Extract the (X, Y) coordinate from the center of the cell holding the provided text.  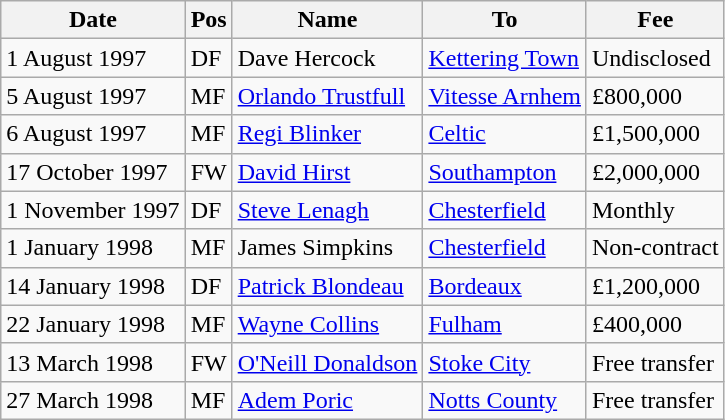
13 March 1998 (93, 362)
David Hirst (328, 172)
Bordeaux (505, 286)
Vitesse Arnhem (505, 96)
Date (93, 20)
Name (328, 20)
17 October 1997 (93, 172)
Orlando Trustfull (328, 96)
27 March 1998 (93, 400)
Celtic (505, 134)
£1,500,000 (655, 134)
Monthly (655, 210)
1 November 1997 (93, 210)
22 January 1998 (93, 324)
Undisclosed (655, 58)
Kettering Town (505, 58)
James Simpkins (328, 248)
1 August 1997 (93, 58)
Dave Hercock (328, 58)
£1,200,000 (655, 286)
To (505, 20)
Stoke City (505, 362)
O'Neill Donaldson (328, 362)
Regi Blinker (328, 134)
Adem Poric (328, 400)
Notts County (505, 400)
Pos (208, 20)
5 August 1997 (93, 96)
Patrick Blondeau (328, 286)
£400,000 (655, 324)
Southampton (505, 172)
£800,000 (655, 96)
£2,000,000 (655, 172)
Steve Lenagh (328, 210)
14 January 1998 (93, 286)
Non-contract (655, 248)
1 January 1998 (93, 248)
Wayne Collins (328, 324)
Fulham (505, 324)
6 August 1997 (93, 134)
Fee (655, 20)
